Output the (X, Y) coordinate of the center of the cell containing the given text.  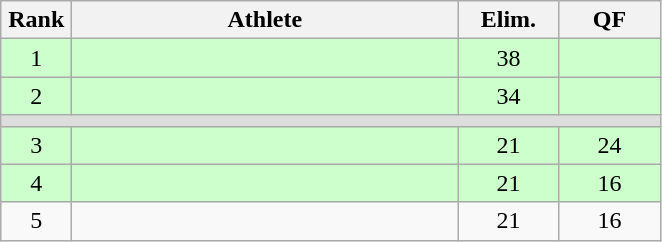
QF (610, 20)
34 (508, 96)
5 (36, 221)
2 (36, 96)
1 (36, 58)
Athlete (265, 20)
38 (508, 58)
Rank (36, 20)
Elim. (508, 20)
24 (610, 145)
4 (36, 183)
3 (36, 145)
